Provide the [x, y] coordinate of the cell's center where the given text is located.  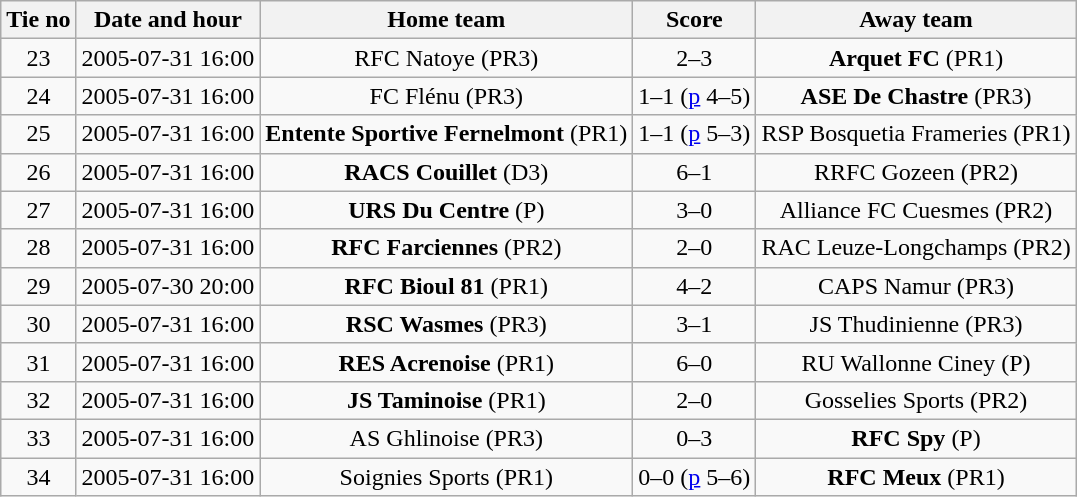
Alliance FC Cuesmes (PR2) [916, 210]
RFC Meux (PR1) [916, 477]
2–3 [694, 58]
JS Taminoise (PR1) [446, 400]
RFC Spy (P) [916, 438]
RSC Wasmes (PR3) [446, 324]
26 [38, 172]
RSP Bosquetia Frameries (PR1) [916, 134]
6–0 [694, 362]
FC Flénu (PR3) [446, 96]
CAPS Namur (PR3) [916, 286]
32 [38, 400]
33 [38, 438]
25 [38, 134]
RES Acrenoise (PR1) [446, 362]
0–0 (p 5–6) [694, 477]
23 [38, 58]
Score [694, 20]
0–3 [694, 438]
6–1 [694, 172]
3–1 [694, 324]
28 [38, 248]
4–2 [694, 286]
Arquet FC (PR1) [916, 58]
Away team [916, 20]
29 [38, 286]
RFC Farciennes (PR2) [446, 248]
24 [38, 96]
Tie no [38, 20]
3–0 [694, 210]
Gosselies Sports (PR2) [916, 400]
31 [38, 362]
Date and hour [168, 20]
Home team [446, 20]
AS Ghlinoise (PR3) [446, 438]
2005-07-30 20:00 [168, 286]
27 [38, 210]
1–1 (p 4–5) [694, 96]
Entente Sportive Fernelmont (PR1) [446, 134]
RFC Natoye (PR3) [446, 58]
ASE De Chastre (PR3) [916, 96]
RAC Leuze-Longchamps (PR2) [916, 248]
URS Du Centre (P) [446, 210]
34 [38, 477]
RU Wallonne Ciney (P) [916, 362]
1–1 (p 5–3) [694, 134]
RFC Bioul 81 (PR1) [446, 286]
Soignies Sports (PR1) [446, 477]
RRFC Gozeen (PR2) [916, 172]
30 [38, 324]
RACS Couillet (D3) [446, 172]
JS Thudinienne (PR3) [916, 324]
